Pinpoint the cell where the given text exists, returning its [x, y] midpoint coordinate. 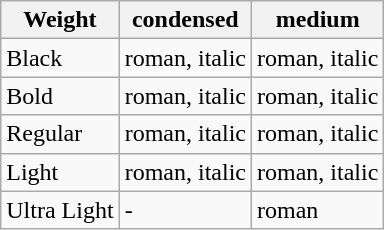
roman [317, 210]
Regular [60, 134]
- [185, 210]
Bold [60, 96]
Black [60, 58]
Weight [60, 20]
Ultra Light [60, 210]
condensed [185, 20]
Light [60, 172]
medium [317, 20]
